Search for the cell housing the specified text and yield its (x, y) center coordinate. 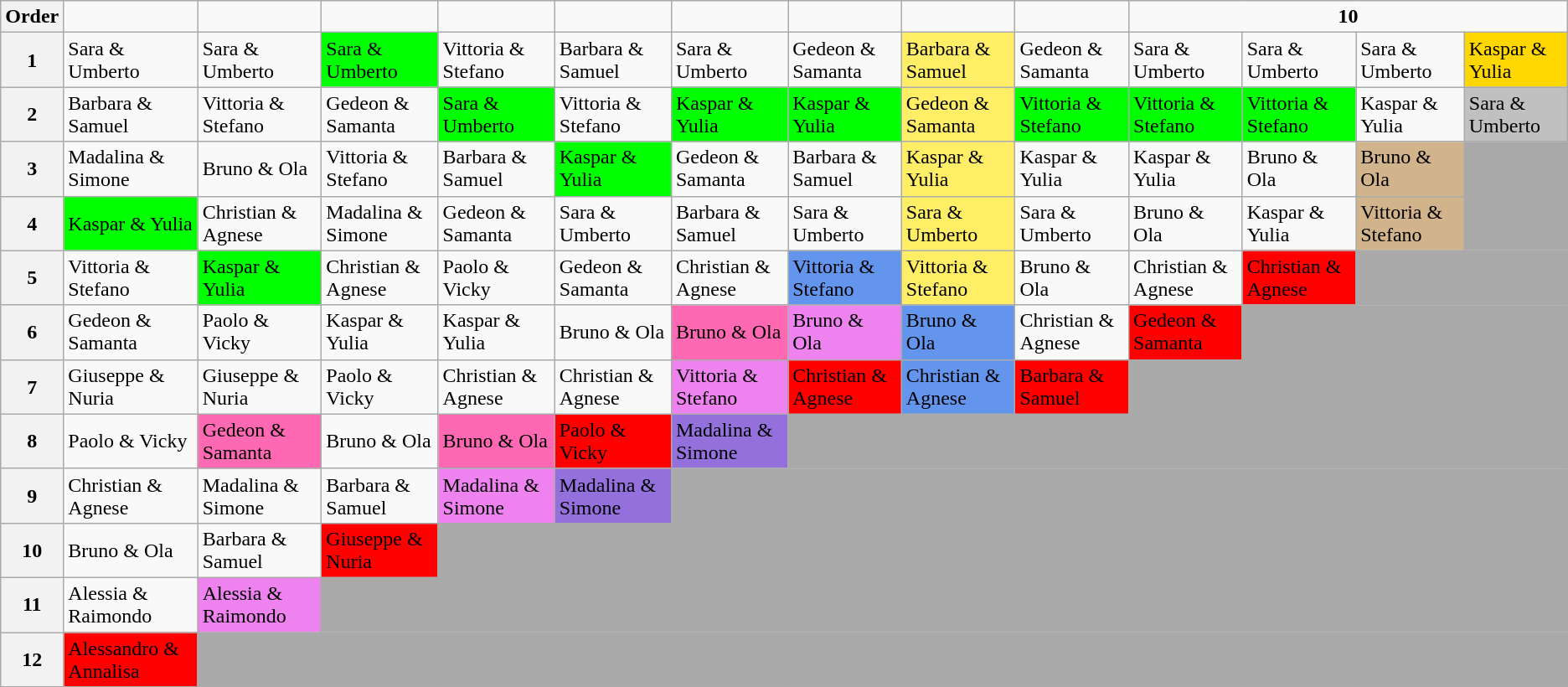
Alessandro & Annalisa (131, 659)
Order (32, 17)
1 (32, 60)
3 (32, 169)
11 (32, 605)
6 (32, 332)
5 (32, 278)
2 (32, 114)
4 (32, 223)
12 (32, 659)
9 (32, 496)
8 (32, 441)
7 (32, 387)
